Output the (X, Y) coordinate of the center of the cell containing the given text.  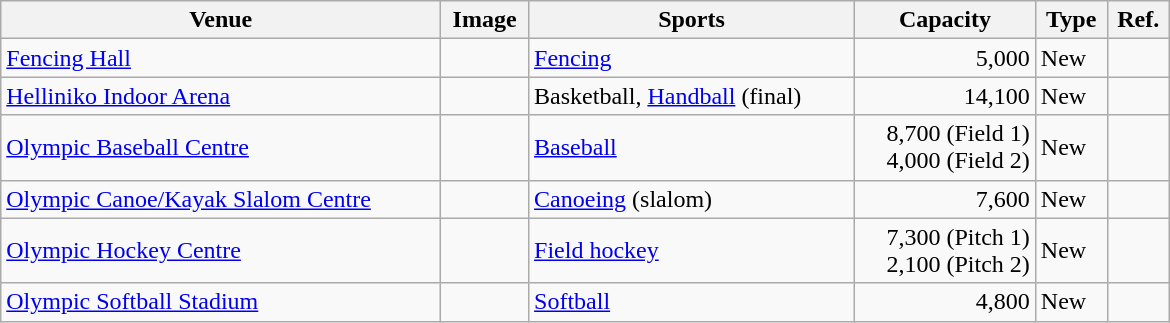
Olympic Baseball Centre (221, 148)
7,300 (Pitch 1)2,100 (Pitch 2) (946, 250)
Canoeing (slalom) (692, 199)
Venue (221, 20)
Capacity (946, 20)
Olympic Hockey Centre (221, 250)
Field hockey (692, 250)
Type (1071, 20)
Ref. (1138, 20)
7,600 (946, 199)
Softball (692, 302)
5,000 (946, 58)
Baseball (692, 148)
Fencing (692, 58)
Sports (692, 20)
4,800 (946, 302)
Fencing Hall (221, 58)
Image (485, 20)
8,700 (Field 1)4,000 (Field 2) (946, 148)
Basketball, Handball (final) (692, 96)
Olympic Softball Stadium (221, 302)
14,100 (946, 96)
Olympic Canoe/Kayak Slalom Centre (221, 199)
Helliniko Indoor Arena (221, 96)
